Extract the [x, y] coordinate from the center of the cell holding the provided text.  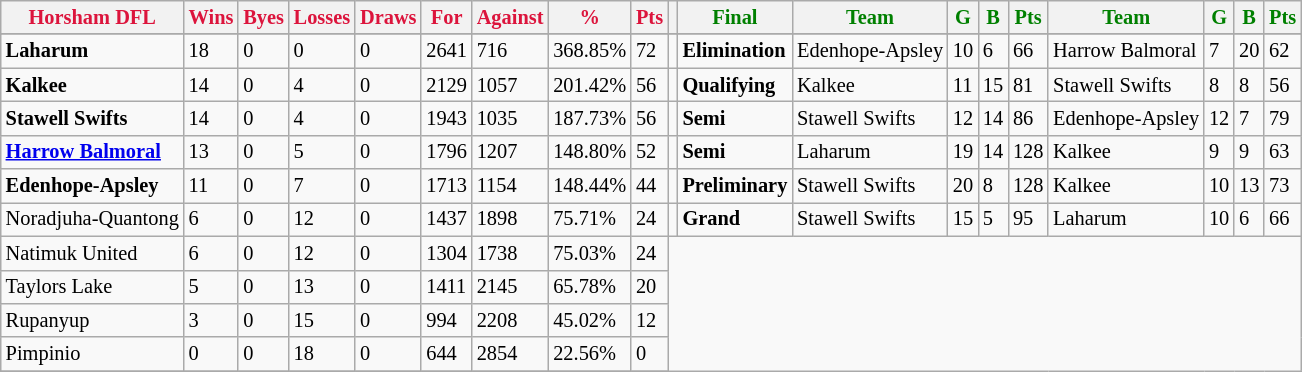
1411 [446, 287]
52 [650, 152]
Losses [322, 17]
1207 [510, 152]
81 [1028, 85]
Against [510, 17]
63 [1282, 152]
1796 [446, 152]
65.78% [590, 287]
62 [1282, 51]
1738 [510, 253]
73 [1282, 186]
72 [650, 51]
2641 [446, 51]
75.71% [590, 219]
201.42% [590, 85]
1057 [510, 85]
Rupanyup [92, 320]
Noradjuha-Quantong [92, 219]
2208 [510, 320]
Horsham DFL [92, 17]
Taylors Lake [92, 287]
95 [1028, 219]
368.85% [590, 51]
79 [1282, 118]
Final [736, 17]
% [590, 17]
148.44% [590, 186]
19 [963, 152]
2145 [510, 287]
44 [650, 186]
644 [446, 354]
Wins [212, 17]
Natimuk United [92, 253]
Preliminary [736, 186]
86 [1028, 118]
45.02% [590, 320]
Elimination [736, 51]
1154 [510, 186]
187.73% [590, 118]
75.03% [590, 253]
1898 [510, 219]
3 [212, 320]
716 [510, 51]
Qualifying [736, 85]
1713 [446, 186]
22.56% [590, 354]
1943 [446, 118]
2129 [446, 85]
For [446, 17]
1304 [446, 253]
1035 [510, 118]
1437 [446, 219]
Byes [263, 17]
2854 [510, 354]
Pimpinio [92, 354]
Draws [388, 17]
994 [446, 320]
Grand [736, 219]
148.80% [590, 152]
